Pinpoint the cell where the given text exists, returning its [x, y] midpoint coordinate. 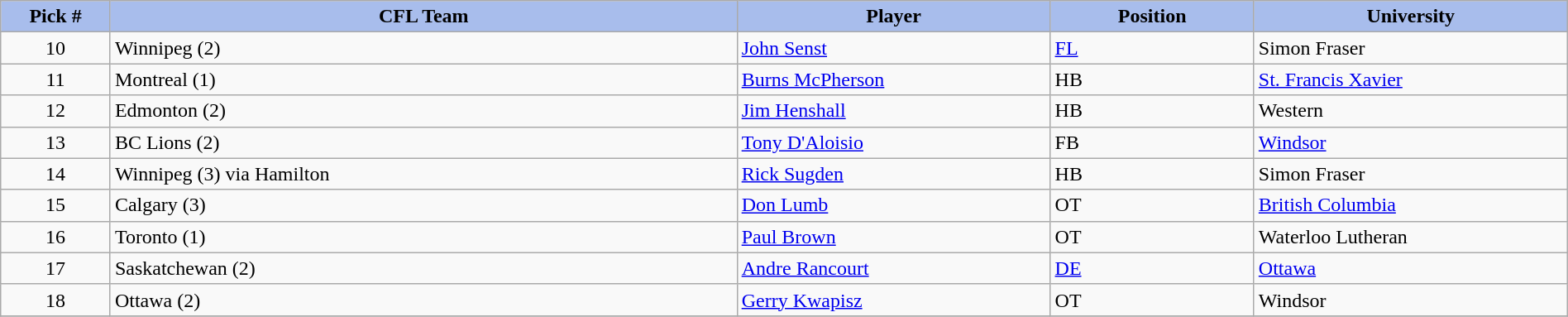
CFL Team [423, 17]
Toronto (1) [423, 237]
DE [1152, 268]
Winnipeg (3) via Hamilton [423, 174]
Burns McPherson [893, 79]
University [1411, 17]
Winnipeg (2) [423, 48]
Western [1411, 111]
13 [56, 142]
Waterloo Lutheran [1411, 237]
Calgary (3) [423, 205]
Player [893, 17]
British Columbia [1411, 205]
Montreal (1) [423, 79]
FL [1152, 48]
16 [56, 237]
10 [56, 48]
11 [56, 79]
Ottawa (2) [423, 300]
Edmonton (2) [423, 111]
Saskatchewan (2) [423, 268]
Rick Sugden [893, 174]
John Senst [893, 48]
Jim Henshall [893, 111]
12 [56, 111]
Gerry Kwapisz [893, 300]
14 [56, 174]
Tony D'Aloisio [893, 142]
St. Francis Xavier [1411, 79]
Pick # [56, 17]
Position [1152, 17]
Paul Brown [893, 237]
15 [56, 205]
Andre Rancourt [893, 268]
BC Lions (2) [423, 142]
17 [56, 268]
Don Lumb [893, 205]
Ottawa [1411, 268]
FB [1152, 142]
18 [56, 300]
